Find where the given text appears and provide that cell's center as (x, y) coordinate. 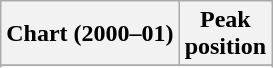
Peakposition (225, 34)
Chart (2000–01) (90, 34)
